Locate the cell with the specified text and output its (X, Y) center coordinate. 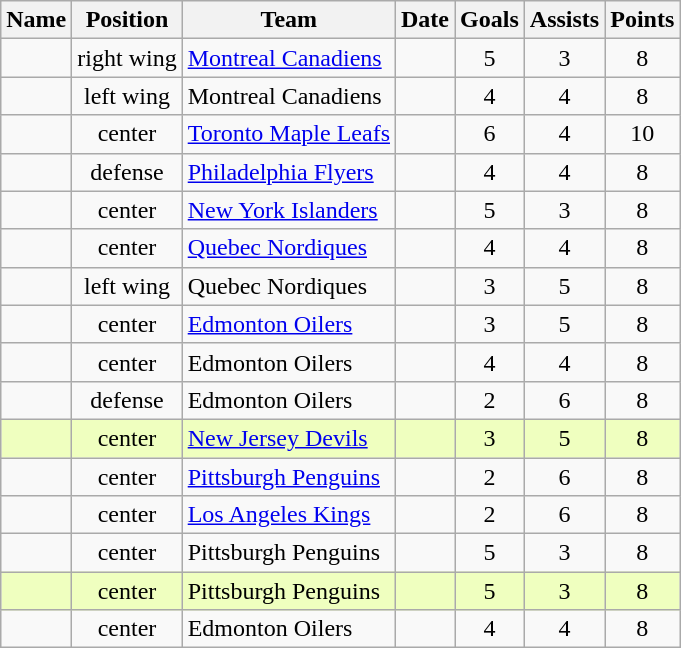
right wing (127, 58)
Los Angeles Kings (288, 515)
Philadelphia Flyers (288, 172)
New York Islanders (288, 210)
Position (127, 20)
Assists (564, 20)
10 (642, 134)
Team (288, 20)
Goals (490, 20)
New Jersey Devils (288, 438)
Toronto Maple Leafs (288, 134)
Date (426, 20)
Points (642, 20)
Name (36, 20)
